Identify which cell holds the provided text, then report its [X, Y] central coordinate. 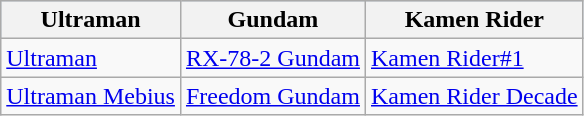
Freedom Gundam [272, 96]
Kamen Rider#1 [474, 58]
Kamen Rider Decade [474, 96]
RX-78-2 Gundam [272, 58]
Gundam [272, 20]
Ultraman Mebius [91, 96]
Kamen Rider [474, 20]
